Search for the cell housing the specified text and yield its [X, Y] center coordinate. 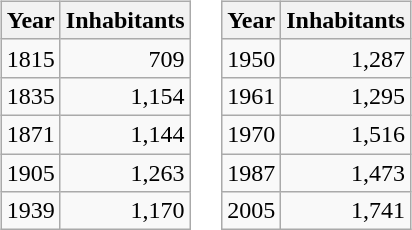
1815 [30, 58]
1871 [30, 134]
1950 [252, 58]
1939 [30, 211]
1,516 [346, 134]
1970 [252, 134]
1,295 [346, 96]
1,170 [125, 211]
1961 [252, 96]
1,154 [125, 96]
2005 [252, 211]
1,287 [346, 58]
1905 [30, 173]
1,263 [125, 173]
1,473 [346, 173]
1987 [252, 173]
1,144 [125, 134]
1,741 [346, 211]
1835 [30, 96]
709 [125, 58]
